Return [X, Y] of the center of cell containing provided text 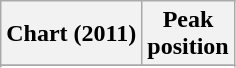
Chart (2011) [72, 34]
Peakposition [188, 34]
